Capture the cell that displays the provided text and extract its [X, Y] central coordinate. 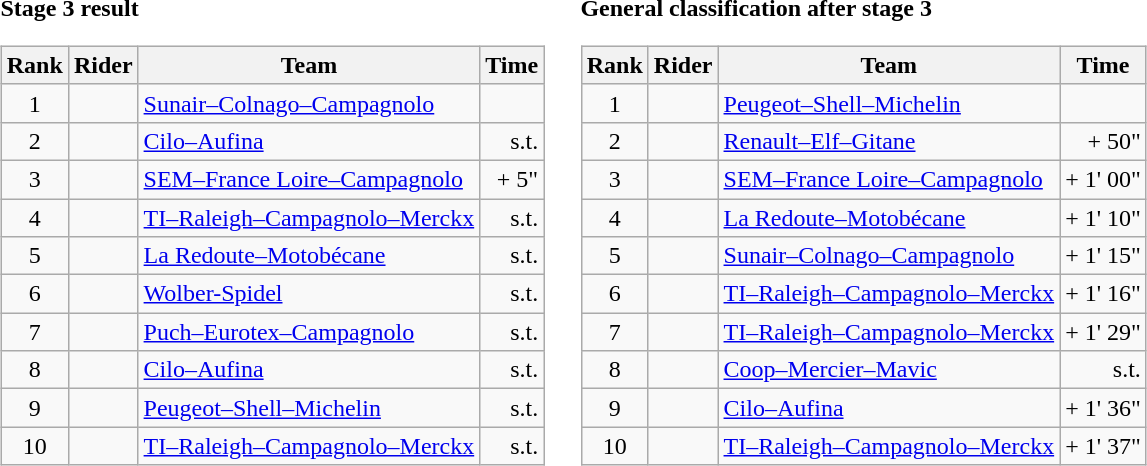
+ 1' 16" [1104, 294]
+ 1' 00" [1104, 179]
+ 50" [1104, 141]
Puch–Eurotex–Campagnolo [309, 332]
Renault–Elf–Gitane [889, 141]
+ 5" [512, 179]
Coop–Mercier–Mavic [889, 370]
+ 1' 36" [1104, 408]
+ 1' 10" [1104, 217]
+ 1' 29" [1104, 332]
Wolber-Spidel [309, 294]
+ 1' 15" [1104, 256]
+ 1' 37" [1104, 446]
